Locate the cell with the specified text and output its [x, y] center coordinate. 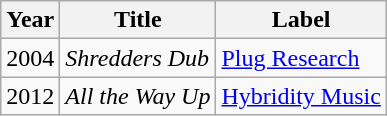
Year [30, 20]
All the Way Up [138, 96]
Hybridity Music [301, 96]
2012 [30, 96]
2004 [30, 58]
Plug Research [301, 58]
Shredders Dub [138, 58]
Label [301, 20]
Title [138, 20]
